Search for the cell housing the specified text and yield its [x, y] center coordinate. 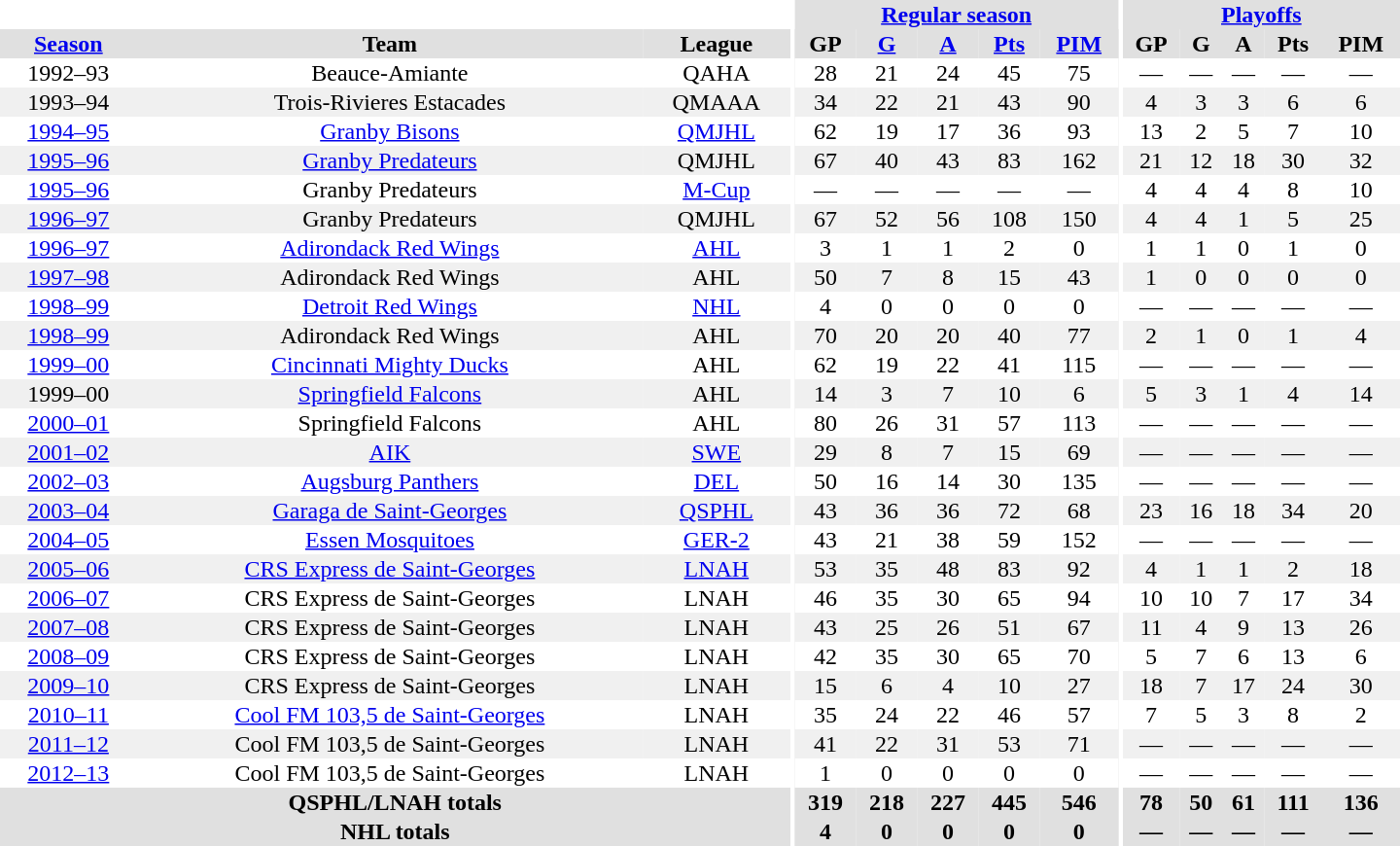
546 [1079, 802]
2010–11 [68, 715]
NHL [716, 306]
2004–05 [68, 540]
92 [1079, 569]
77 [1079, 335]
2012–13 [68, 773]
2006–07 [68, 598]
Beauce-Amiante [390, 73]
218 [887, 802]
51 [1009, 627]
69 [1079, 452]
QSPHL/LNAH totals [395, 802]
29 [824, 452]
DEL [716, 481]
Trois-Rivieres Estacades [390, 102]
23 [1151, 511]
113 [1079, 423]
2011–12 [68, 744]
1994–95 [68, 131]
2002–03 [68, 481]
Augsburg Panthers [390, 481]
152 [1079, 540]
1992–93 [68, 73]
111 [1293, 802]
52 [887, 219]
League [716, 44]
2009–10 [68, 686]
2000–01 [68, 423]
2008–09 [68, 656]
90 [1079, 102]
75 [1079, 73]
QAHA [716, 73]
56 [949, 219]
Team [390, 44]
Detroit Red Wings [390, 306]
68 [1079, 511]
NHL totals [395, 831]
108 [1009, 219]
1993–94 [68, 102]
2001–02 [68, 452]
162 [1079, 160]
M-Cup [716, 190]
150 [1079, 219]
78 [1151, 802]
94 [1079, 598]
Cincinnati Mighty Ducks [390, 365]
319 [824, 802]
Essen Mosquitoes [390, 540]
135 [1079, 481]
1997–98 [68, 277]
Garaga de Saint-Georges [390, 511]
AIK [390, 452]
QSPHL [716, 511]
227 [949, 802]
2003–04 [68, 511]
93 [1079, 131]
2007–08 [68, 627]
28 [824, 73]
12 [1201, 160]
136 [1361, 802]
42 [824, 656]
48 [949, 569]
115 [1079, 365]
Regular season [956, 15]
2005–06 [68, 569]
GER-2 [716, 540]
80 [824, 423]
Playoffs [1262, 15]
61 [1243, 802]
71 [1079, 744]
38 [949, 540]
45 [1009, 73]
32 [1361, 160]
445 [1009, 802]
11 [1151, 627]
72 [1009, 511]
SWE [716, 452]
9 [1243, 627]
QMAAA [716, 102]
Granby Bisons [390, 131]
59 [1009, 540]
27 [1079, 686]
Season [68, 44]
